Locate the cell with the specified text and output its (x, y) center coordinate. 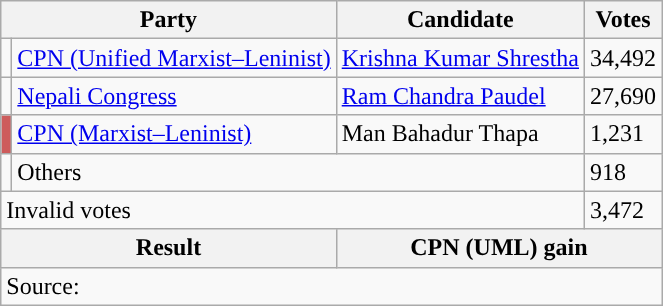
3,472 (624, 210)
Others (298, 172)
Nepali Congress (174, 96)
Ram Chandra Paudel (460, 96)
Man Bahadur Thapa (460, 134)
Result (168, 248)
27,690 (624, 96)
1,231 (624, 134)
CPN (Unified Marxist–Leninist) (174, 58)
CPN (Marxist–Leninist) (174, 134)
918 (624, 172)
Source: (332, 286)
34,492 (624, 58)
Party (168, 20)
Votes (624, 20)
Candidate (460, 20)
Invalid votes (293, 210)
Krishna Kumar Shrestha (460, 58)
CPN (UML) gain (498, 248)
